Find where the given text appears and provide that cell's center as [x, y] coordinate. 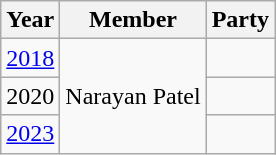
Member [133, 20]
2023 [30, 134]
2018 [30, 58]
Party [240, 20]
Year [30, 20]
Narayan Patel [133, 96]
2020 [30, 96]
